Locate the cell with the specified text and output its (X, Y) center coordinate. 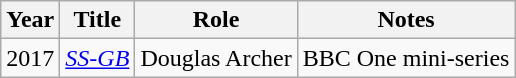
BBC One mini-series (406, 58)
Douglas Archer (216, 58)
Role (216, 20)
SS-GB (98, 58)
Notes (406, 20)
Year (30, 20)
2017 (30, 58)
Title (98, 20)
